Find where the given text appears and provide that cell's center as (X, Y) coordinate. 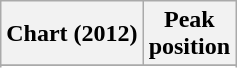
Peakposition (189, 34)
Chart (2012) (72, 34)
